Scan for the cell matching the given text and deliver its [x, y] coordinate at center. 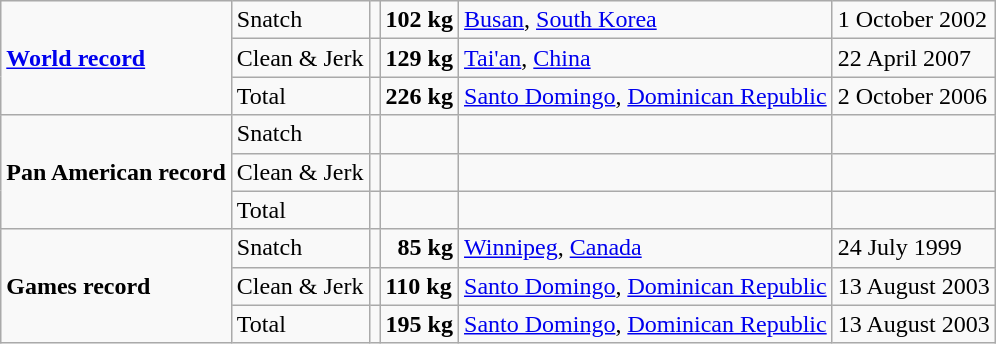
Games record [116, 286]
195 kg [419, 324]
Pan American record [116, 172]
Busan, South Korea [646, 20]
226 kg [419, 96]
102 kg [419, 20]
24 July 1999 [914, 248]
Winnipeg, Canada [646, 248]
85 kg [419, 248]
1 October 2002 [914, 20]
110 kg [419, 286]
2 October 2006 [914, 96]
129 kg [419, 58]
Tai'an, China [646, 58]
22 April 2007 [914, 58]
World record [116, 58]
